Scan for the cell matching the given text and deliver its (x, y) coordinate at center. 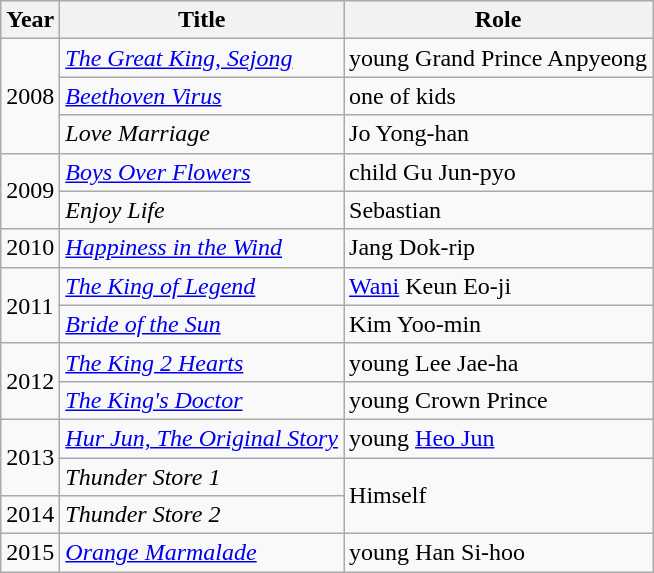
2013 (30, 457)
2009 (30, 191)
child Gu Jun-pyo (498, 172)
young Grand Prince Anpyeong (498, 58)
2010 (30, 248)
young Crown Prince (498, 400)
Jang Dok-rip (498, 248)
2011 (30, 305)
one of kids (498, 96)
Thunder Store 1 (202, 477)
2012 (30, 381)
Orange Marmalade (202, 553)
Boys Over Flowers (202, 172)
Role (498, 20)
Love Marriage (202, 134)
The King 2 Hearts (202, 362)
The King's Doctor (202, 400)
Thunder Store 2 (202, 515)
young Han Si-hoo (498, 553)
Happiness in the Wind (202, 248)
Wani Keun Eo-ji (498, 286)
2008 (30, 96)
The Great King, Sejong (202, 58)
2014 (30, 515)
The King of Legend (202, 286)
Year (30, 20)
Kim Yoo-min (498, 324)
Beethoven Virus (202, 96)
young Heo Jun (498, 438)
Hur Jun, The Original Story (202, 438)
Himself (498, 496)
Jo Yong-han (498, 134)
Sebastian (498, 210)
Enjoy Life (202, 210)
Title (202, 20)
Bride of the Sun (202, 324)
young Lee Jae-ha (498, 362)
2015 (30, 553)
